Capture the cell that displays the provided text and extract its [X, Y] central coordinate. 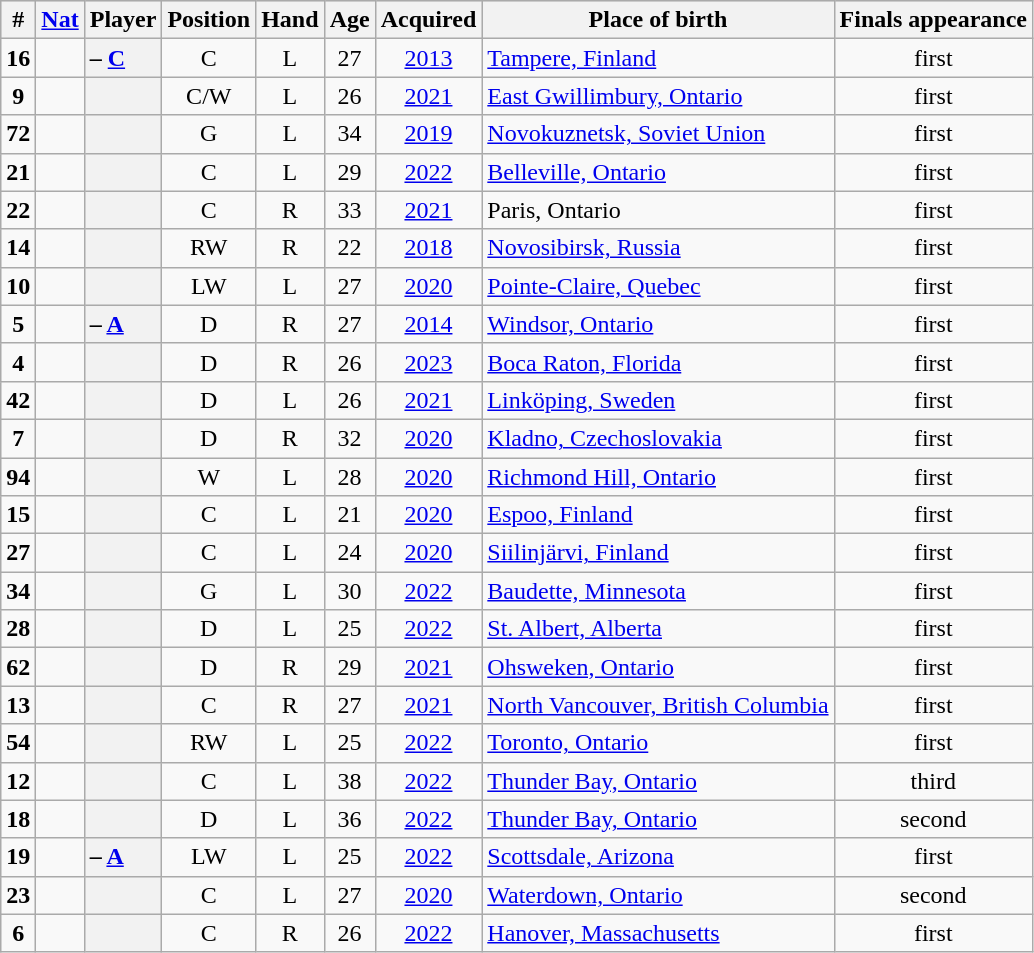
33 [350, 210]
Kladno, Czechoslovakia [658, 438]
6 [18, 933]
16 [18, 58]
23 [18, 895]
– C [123, 58]
32 [350, 438]
Player [123, 20]
Age [350, 20]
4 [18, 362]
2019 [428, 134]
14 [18, 248]
C/W [209, 96]
30 [350, 591]
third [933, 781]
19 [18, 857]
St. Albert, Alberta [658, 629]
Boca Raton, Florida [658, 362]
15 [18, 515]
13 [18, 705]
36 [350, 819]
18 [18, 819]
Hand [290, 20]
24 [350, 553]
Paris, Ontario [658, 210]
Richmond Hill, Ontario [658, 477]
62 [18, 667]
Acquired [428, 20]
Scottsdale, Arizona [658, 857]
Belleville, Ontario [658, 172]
72 [18, 134]
Tampere, Finland [658, 58]
94 [18, 477]
42 [18, 400]
Pointe-Claire, Quebec [658, 286]
2018 [428, 248]
2023 [428, 362]
Position [209, 20]
Place of birth [658, 20]
Espoo, Finland [658, 515]
Novosibirsk, Russia [658, 248]
2014 [428, 324]
38 [350, 781]
Waterdown, Ontario [658, 895]
Novokuznetsk, Soviet Union [658, 134]
5 [18, 324]
Windsor, Ontario [658, 324]
Linköping, Sweden [658, 400]
9 [18, 96]
10 [18, 286]
North Vancouver, British Columbia [658, 705]
54 [18, 743]
7 [18, 438]
12 [18, 781]
# [18, 20]
Finals appearance [933, 20]
Hanover, Massachusetts [658, 933]
Baudette, Minnesota [658, 591]
Ohsweken, Ontario [658, 667]
East Gwillimbury, Ontario [658, 96]
Nat [60, 20]
Toronto, Ontario [658, 743]
2013 [428, 58]
Siilinjärvi, Finland [658, 553]
W [209, 477]
